Find where the given text appears and provide that cell's center as [x, y] coordinate. 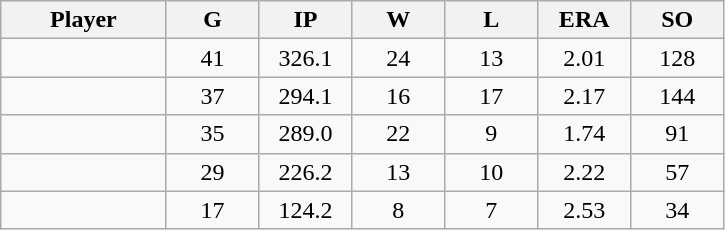
2.53 [584, 210]
24 [398, 58]
8 [398, 210]
34 [678, 210]
16 [398, 96]
57 [678, 172]
7 [492, 210]
9 [492, 134]
29 [212, 172]
10 [492, 172]
289.0 [306, 134]
2.17 [584, 96]
35 [212, 134]
326.1 [306, 58]
124.2 [306, 210]
2.22 [584, 172]
41 [212, 58]
2.01 [584, 58]
294.1 [306, 96]
226.2 [306, 172]
37 [212, 96]
Player [84, 20]
IP [306, 20]
91 [678, 134]
SO [678, 20]
W [398, 20]
22 [398, 134]
L [492, 20]
G [212, 20]
1.74 [584, 134]
ERA [584, 20]
128 [678, 58]
144 [678, 96]
